Pinpoint the cell where the given text exists, returning its (x, y) midpoint coordinate. 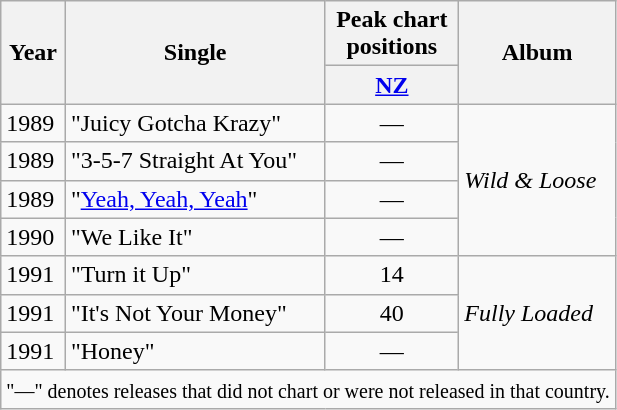
"Turn it Up" (195, 275)
Fully Loaded (538, 313)
40 (392, 313)
NZ (392, 85)
Peak chartpositions (392, 34)
"Juicy Gotcha Krazy" (195, 123)
"3-5-7 Straight At You" (195, 161)
Year (34, 52)
Album (538, 52)
"It's Not Your Money" (195, 313)
"Honey" (195, 351)
"We Like It" (195, 237)
1990 (34, 237)
"Yeah, Yeah, Yeah" (195, 199)
"—" denotes releases that did not chart or were not released in that country. (308, 389)
Wild & Loose (538, 180)
Single (195, 52)
14 (392, 275)
